Locate the cell with the specified text and output its (x, y) center coordinate. 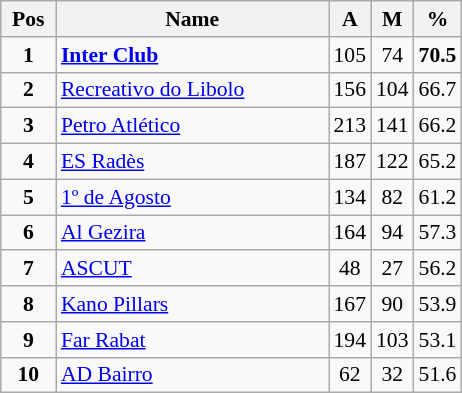
Inter Club (192, 55)
ASCUT (192, 269)
65.2 (438, 162)
Pos (28, 19)
M (392, 19)
194 (350, 340)
51.6 (438, 375)
1 (28, 55)
187 (350, 162)
56.2 (438, 269)
Recreativo do Libolo (192, 90)
2 (28, 90)
27 (392, 269)
8 (28, 304)
AD Bairro (192, 375)
62 (350, 375)
134 (350, 197)
156 (350, 90)
66.7 (438, 90)
213 (350, 126)
Name (192, 19)
10 (28, 375)
Petro Atlético (192, 126)
5 (28, 197)
90 (392, 304)
32 (392, 375)
104 (392, 90)
66.2 (438, 126)
122 (392, 162)
% (438, 19)
74 (392, 55)
Kano Pillars (192, 304)
70.5 (438, 55)
48 (350, 269)
141 (392, 126)
167 (350, 304)
61.2 (438, 197)
103 (392, 340)
105 (350, 55)
3 (28, 126)
164 (350, 233)
53.1 (438, 340)
Far Rabat (192, 340)
9 (28, 340)
94 (392, 233)
A (350, 19)
57.3 (438, 233)
7 (28, 269)
ES Radès (192, 162)
53.9 (438, 304)
Al Gezira (192, 233)
4 (28, 162)
1º de Agosto (192, 197)
82 (392, 197)
6 (28, 233)
